Find where the given text appears and provide that cell's center as (X, Y) coordinate. 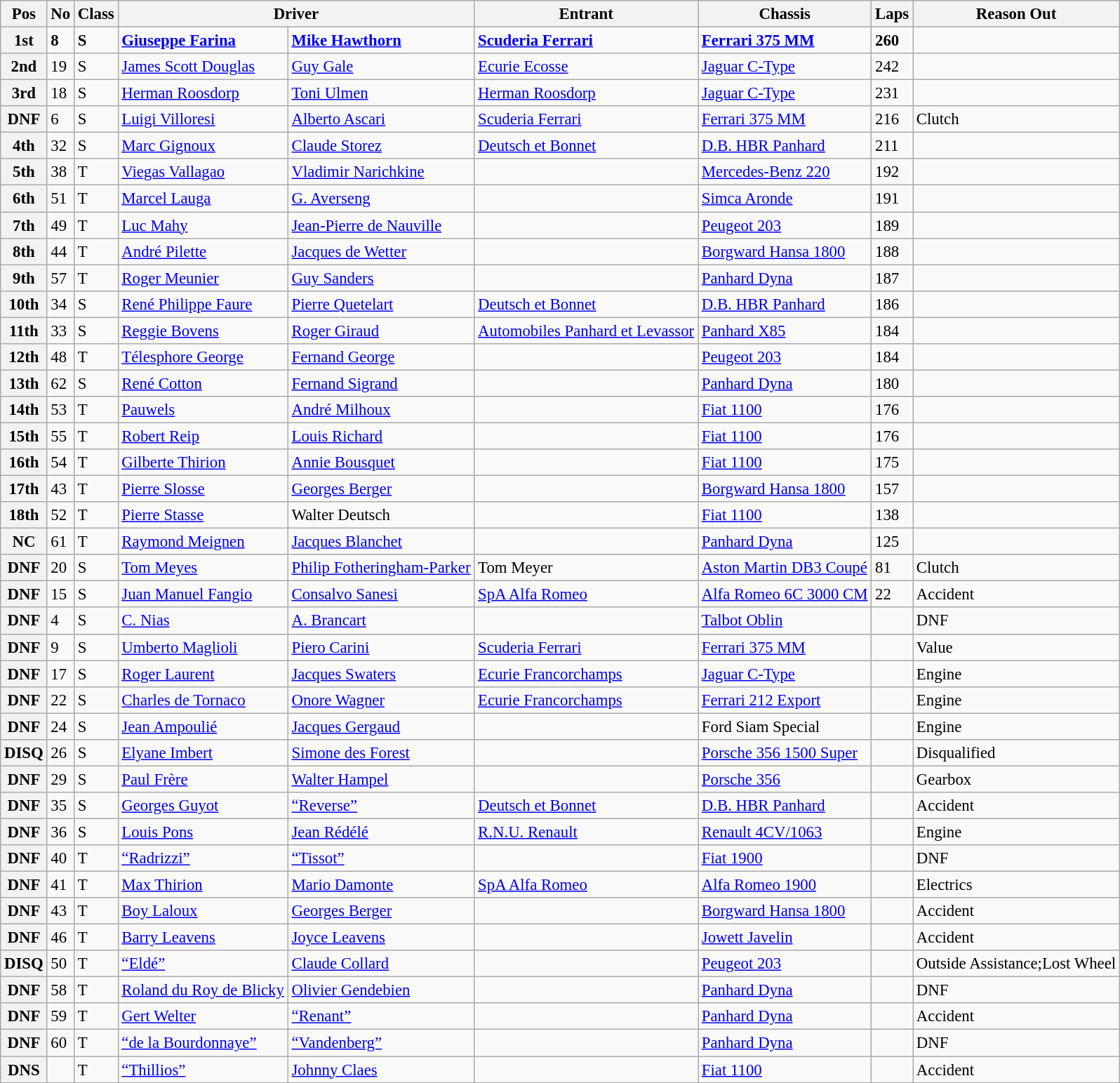
Jean-Pierre de Nauville (381, 225)
NC (24, 542)
11th (24, 331)
Value (1016, 647)
G. Averseng (381, 199)
Roger Laurent (203, 674)
187 (893, 278)
Automobiles Panhard et Levassor (587, 331)
188 (893, 251)
55 (60, 436)
211 (893, 146)
2nd (24, 67)
Olivier Gendebien (381, 990)
Fernand George (381, 357)
58 (60, 990)
9th (24, 278)
6 (60, 119)
175 (893, 463)
189 (893, 225)
James Scott Douglas (203, 67)
Raymond Meignen (203, 542)
Onore Wagner (381, 700)
44 (60, 251)
Paul Frère (203, 779)
62 (60, 383)
Consalvo Sanesi (381, 594)
Viegas Vallagao (203, 172)
41 (60, 885)
18th (24, 515)
Vladimir Narichkine (381, 172)
32 (60, 146)
“Reverse” (381, 806)
Entrant (587, 14)
Alfa Romeo 1900 (785, 885)
46 (60, 938)
Annie Bousquet (381, 463)
“de la Bourdonnaye” (203, 1043)
Joyce Leavens (381, 938)
10th (24, 304)
Pierre Slosse (203, 489)
Jacques Gergaud (381, 726)
Guy Gale (381, 67)
40 (60, 858)
50 (60, 964)
Louis Richard (381, 436)
4th (24, 146)
Jowett Javelin (785, 938)
9 (60, 647)
Fernand Sigrand (381, 383)
18 (60, 93)
Claude Collard (381, 964)
Jacques Blanchet (381, 542)
57 (60, 278)
260 (893, 41)
Charles de Tornaco (203, 700)
Talbot Oblin (785, 621)
Pos (24, 14)
7th (24, 225)
Jean Ampoulié (203, 726)
6th (24, 199)
180 (893, 383)
Gilberte Thirion (203, 463)
125 (893, 542)
38 (60, 172)
Gearbox (1016, 779)
242 (893, 67)
20 (60, 568)
André Milhoux (381, 410)
Roland du Roy de Blicky (203, 990)
Guy Sanders (381, 278)
Piero Carini (381, 647)
17 (60, 674)
“Eldé” (203, 964)
33 (60, 331)
Jean Rédélé (381, 832)
Pierre Quetelart (381, 304)
Walter Deutsch (381, 515)
Class (95, 14)
Umberto Maglioli (203, 647)
Johnny Claes (381, 1070)
Louis Pons (203, 832)
19 (60, 67)
5th (24, 172)
Max Thirion (203, 885)
Luigi Villoresi (203, 119)
52 (60, 515)
Télesphore George (203, 357)
48 (60, 357)
36 (60, 832)
Mercedes-Benz 220 (785, 172)
Walter Hampel (381, 779)
138 (893, 515)
157 (893, 489)
Electrics (1016, 885)
Toni Ulmen (381, 93)
C. Nias (203, 621)
Boy Laloux (203, 911)
Jacques de Wetter (381, 251)
24 (60, 726)
35 (60, 806)
216 (893, 119)
12th (24, 357)
51 (60, 199)
Pauwels (203, 410)
191 (893, 199)
Outside Assistance;Lost Wheel (1016, 964)
Robert Reip (203, 436)
3rd (24, 93)
8 (60, 41)
53 (60, 410)
“Tissot” (381, 858)
Laps (893, 14)
Renault 4CV/1063 (785, 832)
Panhard X85 (785, 331)
Philip Fotheringham-Parker (381, 568)
Mario Damonte (381, 885)
14th (24, 410)
Marcel Lauga (203, 199)
192 (893, 172)
15th (24, 436)
Gert Welter (203, 1017)
8th (24, 251)
Alberto Ascari (381, 119)
16th (24, 463)
15 (60, 594)
Alfa Romeo 6C 3000 CM (785, 594)
81 (893, 568)
26 (60, 753)
“Radrizzi” (203, 858)
Tom Meyer (587, 568)
231 (893, 93)
Porsche 356 1500 Super (785, 753)
Ford Siam Special (785, 726)
29 (60, 779)
1st (24, 41)
186 (893, 304)
Georges Guyot (203, 806)
Roger Giraud (381, 331)
60 (60, 1043)
Giuseppe Farina (203, 41)
Reggie Bovens (203, 331)
René Cotton (203, 383)
Driver (296, 14)
Disqualified (1016, 753)
Aston Martin DB3 Coupé (785, 568)
André Pilette (203, 251)
59 (60, 1017)
Ferrari 212 Export (785, 700)
“Renant” (381, 1017)
Juan Manuel Fangio (203, 594)
Pierre Stasse (203, 515)
Chassis (785, 14)
“Thillios” (203, 1070)
Marc Gignoux (203, 146)
Elyane Imbert (203, 753)
17th (24, 489)
Tom Meyes (203, 568)
DNS (24, 1070)
Luc Mahy (203, 225)
Ecurie Ecosse (587, 67)
61 (60, 542)
Simone des Forest (381, 753)
Barry Leavens (203, 938)
Reason Out (1016, 14)
13th (24, 383)
No (60, 14)
54 (60, 463)
Mike Hawthorn (381, 41)
Porsche 356 (785, 779)
René Philippe Faure (203, 304)
A. Brancart (381, 621)
“Vandenberg” (381, 1043)
34 (60, 304)
Fiat 1900 (785, 858)
Simca Aronde (785, 199)
Roger Meunier (203, 278)
R.N.U. Renault (587, 832)
Jacques Swaters (381, 674)
4 (60, 621)
Claude Storez (381, 146)
49 (60, 225)
